Scan for the cell matching the given text and deliver its [x, y] coordinate at center. 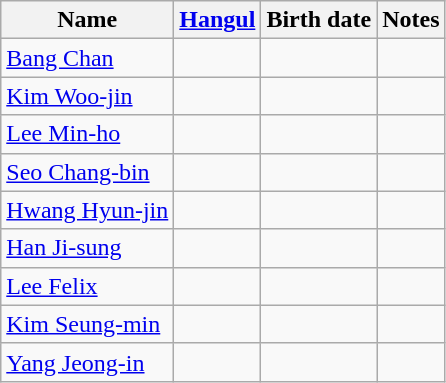
Notes [411, 20]
Yang Jeong-in [88, 362]
Hangul [218, 20]
Seo Chang-bin [88, 172]
Bang Chan [88, 58]
Kim Woo-jin [88, 96]
Lee Felix [88, 286]
Birth date [319, 20]
Han Ji-sung [88, 248]
Name [88, 20]
Kim Seung-min [88, 324]
Hwang Hyun-jin [88, 210]
Lee Min-ho [88, 134]
